Provide the (x, y) coordinate of the cell's center where the given text is located.  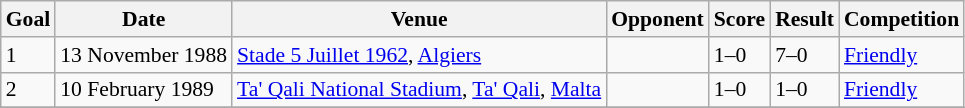
Date (144, 19)
2 (28, 90)
Stade 5 Juillet 1962, Algiers (419, 55)
Competition (902, 19)
Venue (419, 19)
13 November 1988 (144, 55)
Goal (28, 19)
Score (740, 19)
Opponent (658, 19)
1 (28, 55)
10 February 1989 (144, 90)
7–0 (804, 55)
Result (804, 19)
Ta' Qali National Stadium, Ta' Qali, Malta (419, 90)
